Pinpoint the cell where the given text exists, returning its (x, y) midpoint coordinate. 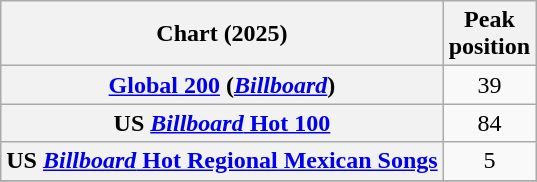
5 (489, 161)
Chart (2025) (222, 34)
US Billboard Hot Regional Mexican Songs (222, 161)
Global 200 (Billboard) (222, 85)
84 (489, 123)
39 (489, 85)
Peakposition (489, 34)
US Billboard Hot 100 (222, 123)
